Return the (x, y) coordinate for the center point of the cell that contains the specified text.  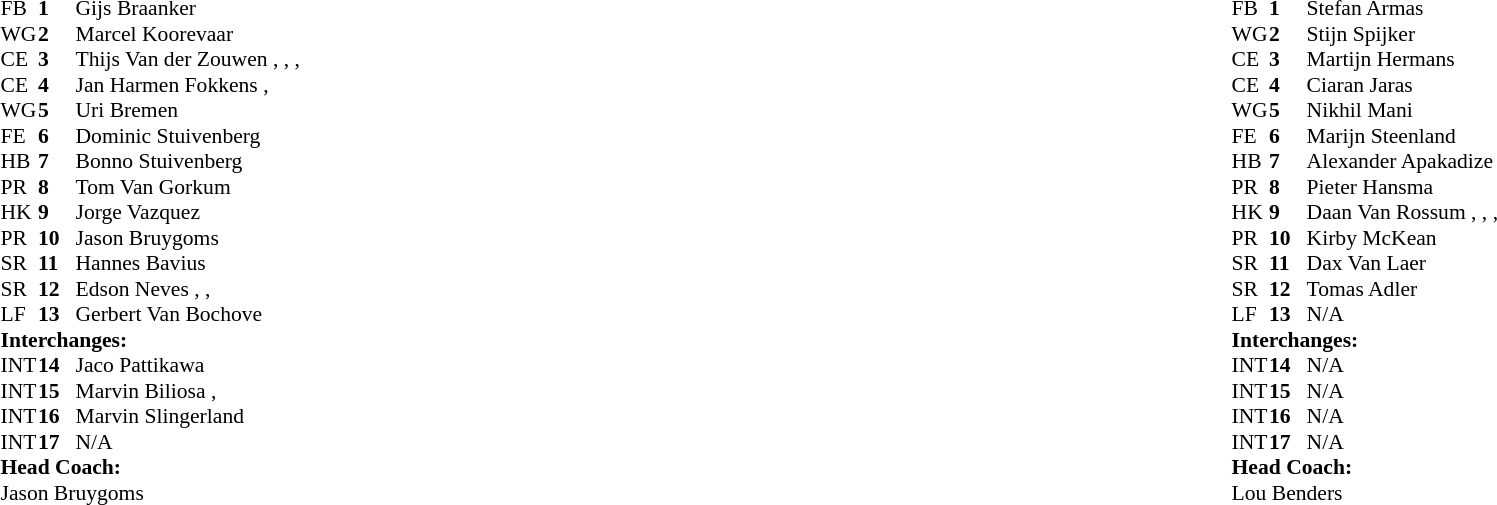
Marcel Koorevaar (188, 34)
Tom Van Gorkum (188, 187)
Marvin Biliosa , (188, 391)
N/A (188, 442)
Jaco Pattikawa (188, 365)
Jorge Vazquez (188, 213)
Hannes Bavius (188, 263)
Marvin Slingerland (188, 417)
Thijs Van der Zouwen , , , (188, 59)
Jan Harmen Fokkens , (188, 85)
Jason Bruygoms (188, 238)
Head Coach: (150, 467)
Dominic Stuivenberg (188, 136)
Edson Neves , , (188, 289)
Bonno Stuivenberg (188, 161)
Interchanges: (150, 340)
Gerbert Van Bochove (188, 315)
Uri Bremen (188, 111)
